Return [x, y] of the center of cell containing provided text 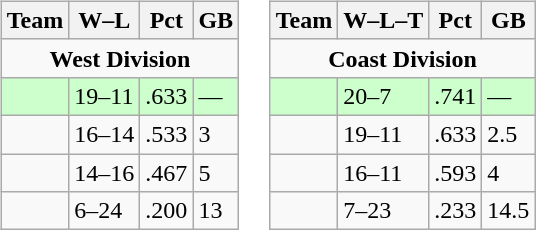
16–11 [384, 173]
.741 [456, 96]
.467 [166, 173]
6–24 [104, 211]
14.5 [508, 211]
7–23 [384, 211]
W–L–T [384, 20]
3 [216, 134]
W–L [104, 20]
13 [216, 211]
14–16 [104, 173]
20–7 [384, 96]
4 [508, 173]
.533 [166, 134]
2.5 [508, 134]
16–14 [104, 134]
.593 [456, 173]
.233 [456, 211]
.200 [166, 211]
Coast Division [402, 58]
5 [216, 173]
West Division [120, 58]
